Output the (X, Y) coordinate of the center of the cell containing the given text.  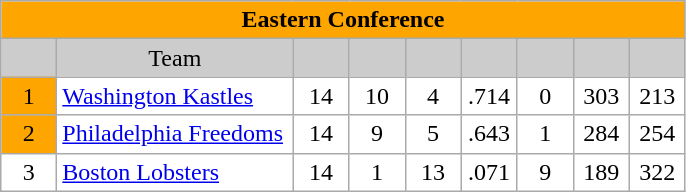
189 (601, 172)
4 (433, 96)
Team (175, 58)
254 (657, 134)
5 (433, 134)
303 (601, 96)
10 (377, 96)
Eastern Conference (344, 20)
.071 (489, 172)
0 (545, 96)
2 (29, 134)
284 (601, 134)
322 (657, 172)
213 (657, 96)
Washington Kastles (175, 96)
.643 (489, 134)
Boston Lobsters (175, 172)
.714 (489, 96)
3 (29, 172)
Philadelphia Freedoms (175, 134)
13 (433, 172)
